Output the [x, y] coordinate of the center of the cell containing the given text.  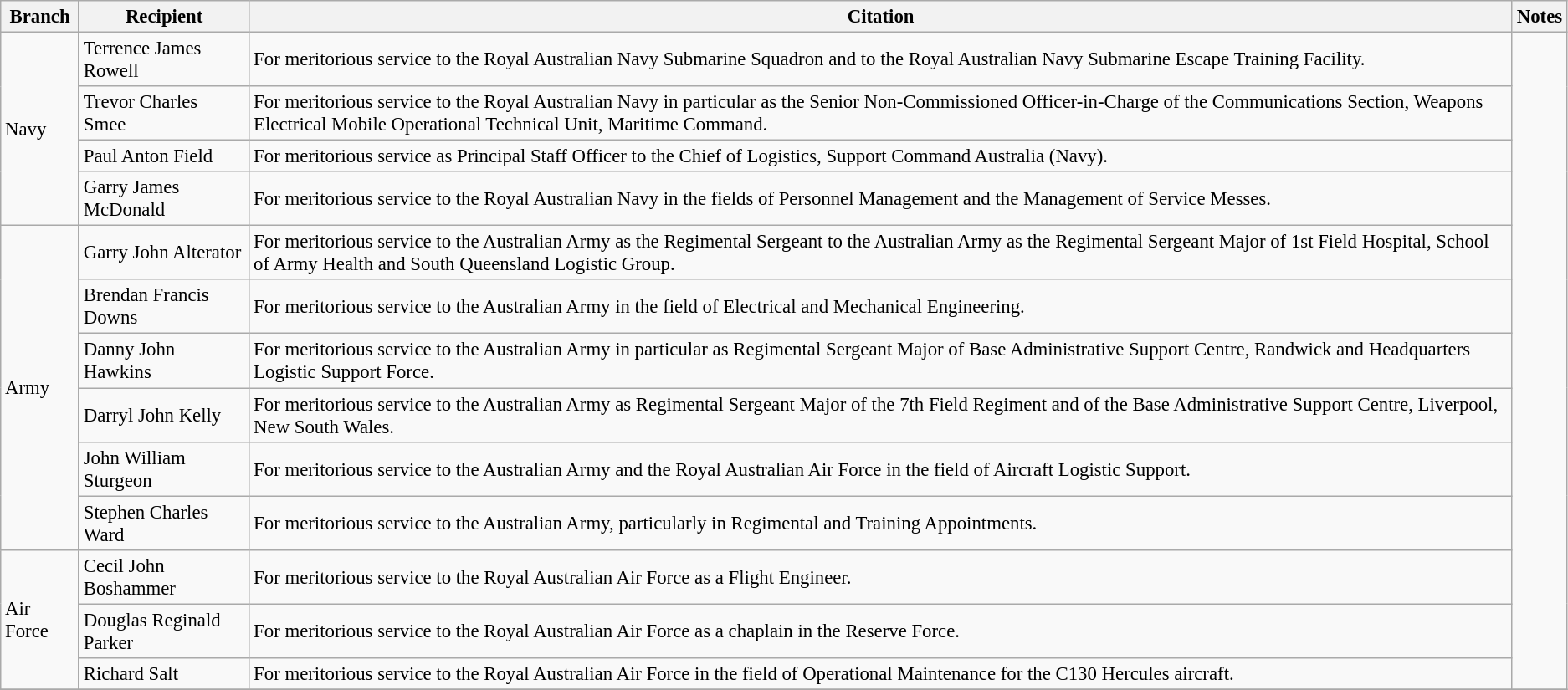
Citation [881, 17]
For meritorious service to the Australian Army and the Royal Australian Air Force in the field of Aircraft Logistic Support. [881, 468]
Recipient [164, 17]
Navy [40, 129]
Stephen Charles Ward [164, 524]
For meritorious service to the Royal Australian Navy Submarine Squadron and to the Royal Australian Navy Submarine Escape Training Facility. [881, 60]
Terrence James Rowell [164, 60]
For meritorious service to the Royal Australian Air Force as a chaplain in the Reserve Force. [881, 631]
Army [40, 388]
For meritorious service as Principal Staff Officer to the Chief of Logistics, Support Command Australia (Navy). [881, 156]
John William Sturgeon [164, 468]
Branch [40, 17]
Danny John Hawkins [164, 361]
Notes [1540, 17]
For meritorious service to the Australian Army, particularly in Regimental and Training Appointments. [881, 524]
For meritorious service to the Royal Australian Navy in the fields of Personnel Management and the Management of Service Messes. [881, 199]
Douglas Reginald Parker [164, 631]
Paul Anton Field [164, 156]
Trevor Charles Smee [164, 114]
Cecil John Boshammer [164, 577]
Richard Salt [164, 674]
Air Force [40, 619]
For meritorious service to the Royal Australian Air Force in the field of Operational Maintenance for the C130 Hercules aircraft. [881, 674]
Brendan Francis Downs [164, 306]
For meritorious service to the Australian Army in the field of Electrical and Mechanical Engineering. [881, 306]
Darryl John Kelly [164, 415]
Garry James McDonald [164, 199]
For meritorious service to the Royal Australian Air Force as a Flight Engineer. [881, 577]
Garry John Alterator [164, 253]
